For the text-containing cell, return its midpoint in [x, y] coordinate format. 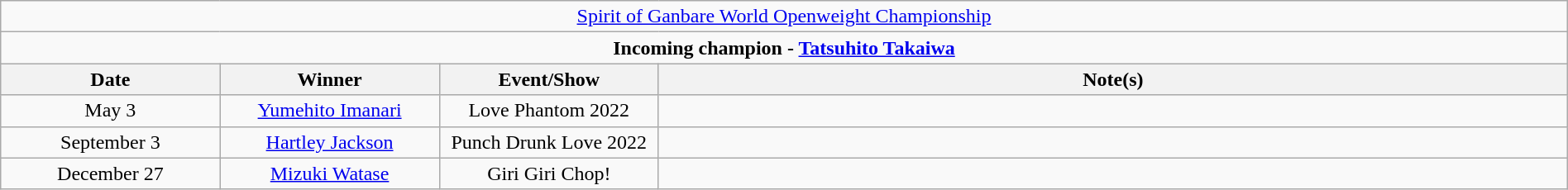
Event/Show [549, 79]
September 3 [111, 142]
Love Phantom 2022 [549, 111]
Date [111, 79]
Winner [329, 79]
May 3 [111, 111]
Spirit of Ganbare World Openweight Championship [784, 17]
Incoming champion - Tatsuhito Takaiwa [784, 48]
Yumehito Imanari [329, 111]
Giri Giri Chop! [549, 173]
December 27 [111, 173]
Note(s) [1113, 79]
Mizuki Watase [329, 173]
Hartley Jackson [329, 142]
Punch Drunk Love 2022 [549, 142]
